Pinpoint the cell where the given text exists, returning its (x, y) midpoint coordinate. 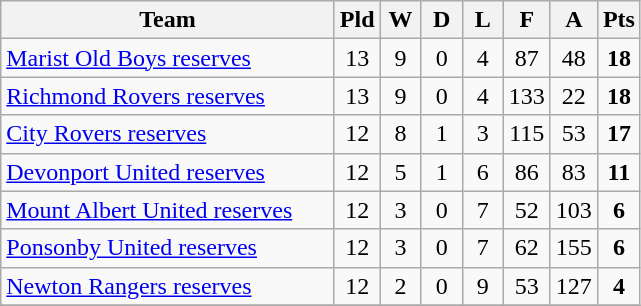
48 (574, 58)
103 (574, 210)
Pld (357, 20)
5 (400, 172)
2 (400, 286)
83 (574, 172)
D (442, 20)
62 (526, 248)
A (574, 20)
Mount Albert United reserves (168, 210)
22 (574, 96)
Richmond Rovers reserves (168, 96)
115 (526, 134)
Team (168, 20)
17 (618, 134)
W (400, 20)
Pts (618, 20)
87 (526, 58)
52 (526, 210)
127 (574, 286)
City Rovers reserves (168, 134)
L (482, 20)
Ponsonby United reserves (168, 248)
133 (526, 96)
Newton Rangers reserves (168, 286)
F (526, 20)
11 (618, 172)
155 (574, 248)
Marist Old Boys reserves (168, 58)
8 (400, 134)
Devonport United reserves (168, 172)
86 (526, 172)
